Extract the (x, y) coordinate from the center of the cell holding the provided text.  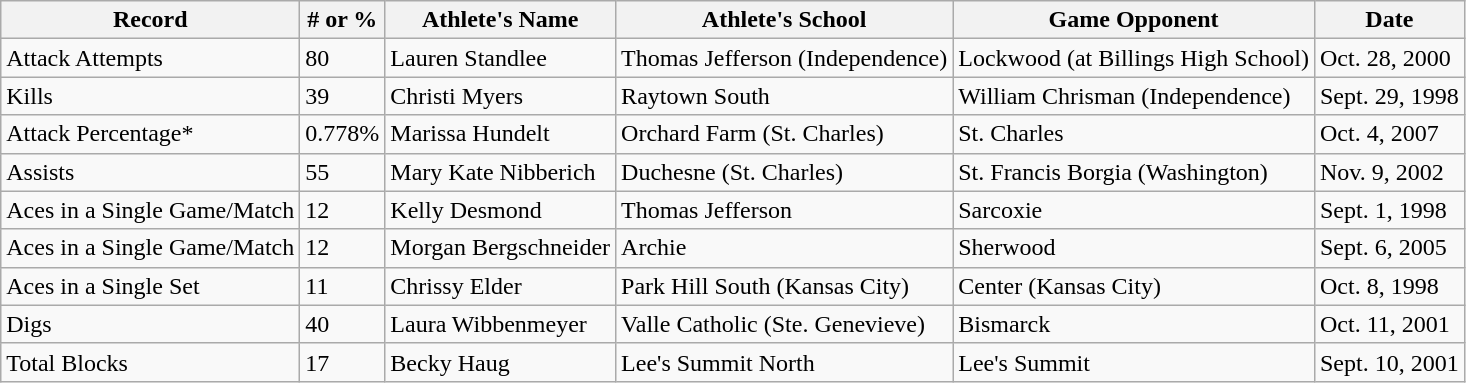
Attack Percentage* (150, 134)
Lockwood (at Billings High School) (1134, 58)
Oct. 28, 2000 (1389, 58)
Chrissy Elder (500, 286)
Lauren Standlee (500, 58)
39 (342, 96)
Sept. 6, 2005 (1389, 248)
Center (Kansas City) (1134, 286)
Sept. 10, 2001 (1389, 362)
Morgan Bergschneider (500, 248)
Bismarck (1134, 324)
Oct. 4, 2007 (1389, 134)
Thomas Jefferson (Independence) (784, 58)
Oct. 11, 2001 (1389, 324)
Sept. 1, 1998 (1389, 210)
Oct. 8, 1998 (1389, 286)
11 (342, 286)
Archie (784, 248)
Game Opponent (1134, 20)
Duchesne (St. Charles) (784, 172)
Lee's Summit North (784, 362)
Christi Myers (500, 96)
Nov. 9, 2002 (1389, 172)
Athlete's School (784, 20)
Valle Catholic (Ste. Genevieve) (784, 324)
Lee's Summit (1134, 362)
17 (342, 362)
Park Hill South (Kansas City) (784, 286)
# or % (342, 20)
Thomas Jefferson (784, 210)
80 (342, 58)
Sherwood (1134, 248)
55 (342, 172)
Sarcoxie (1134, 210)
William Chrisman (Independence) (1134, 96)
Record (150, 20)
Marissa Hundelt (500, 134)
Digs (150, 324)
Raytown South (784, 96)
Athlete's Name (500, 20)
Orchard Farm (St. Charles) (784, 134)
Attack Attempts (150, 58)
Date (1389, 20)
St. Francis Borgia (Washington) (1134, 172)
0.778% (342, 134)
Kills (150, 96)
Mary Kate Nibberich (500, 172)
Assists (150, 172)
40 (342, 324)
Aces in a Single Set (150, 286)
Total Blocks (150, 362)
Kelly Desmond (500, 210)
Laura Wibbenmeyer (500, 324)
Sept. 29, 1998 (1389, 96)
Becky Haug (500, 362)
St. Charles (1134, 134)
